Scan for the cell matching the given text and deliver its [X, Y] coordinate at center. 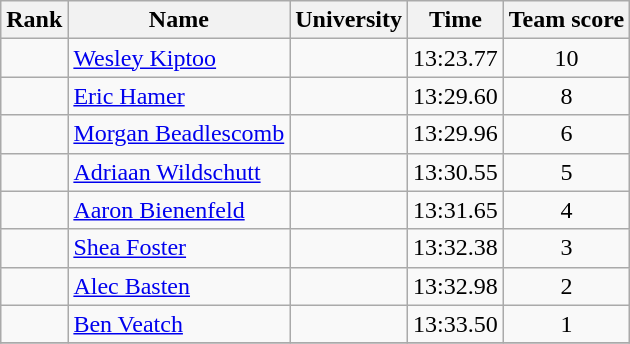
Morgan Beadlescomb [179, 134]
Name [179, 20]
Rank [34, 20]
13:32.38 [455, 248]
Time [455, 20]
5 [566, 172]
13:32.98 [455, 286]
8 [566, 96]
10 [566, 58]
Team score [566, 20]
Alec Basten [179, 286]
2 [566, 286]
4 [566, 210]
1 [566, 324]
Shea Foster [179, 248]
13:31.65 [455, 210]
13:29.60 [455, 96]
13:33.50 [455, 324]
University [349, 20]
13:23.77 [455, 58]
Eric Hamer [179, 96]
Ben Veatch [179, 324]
Aaron Bienenfeld [179, 210]
Adriaan Wildschutt [179, 172]
Wesley Kiptoo [179, 58]
13:29.96 [455, 134]
3 [566, 248]
6 [566, 134]
13:30.55 [455, 172]
